Search for the cell housing the specified text and yield its [X, Y] center coordinate. 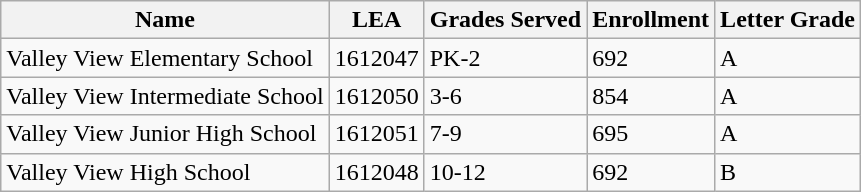
3-6 [505, 96]
B [788, 172]
Valley View High School [165, 172]
1612047 [376, 58]
Valley View Junior High School [165, 134]
7-9 [505, 134]
10-12 [505, 172]
854 [651, 96]
695 [651, 134]
Valley View Elementary School [165, 58]
PK-2 [505, 58]
Letter Grade [788, 20]
Name [165, 20]
Valley View Intermediate School [165, 96]
Enrollment [651, 20]
1612051 [376, 134]
LEA [376, 20]
1612050 [376, 96]
Grades Served [505, 20]
1612048 [376, 172]
